Identify which cell holds the provided text, then report its (X, Y) central coordinate. 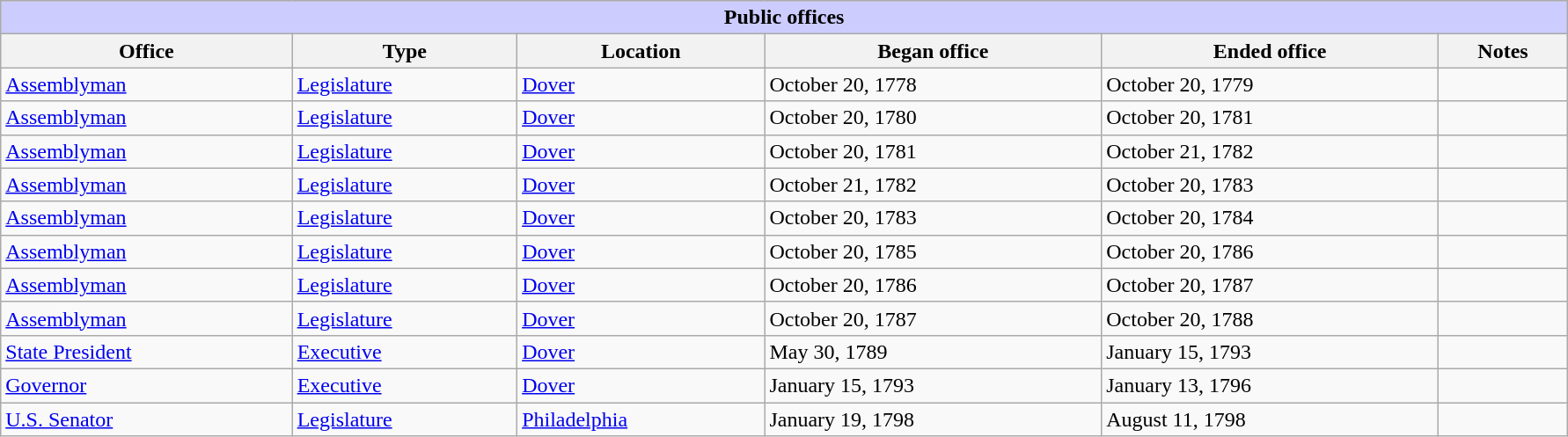
January 13, 1796 (1271, 385)
Type (405, 51)
October 20, 1785 (933, 251)
October 20, 1788 (1271, 318)
Office (146, 51)
State President (146, 352)
Notes (1503, 51)
Philadelphia (641, 419)
October 20, 1784 (1271, 218)
Location (641, 51)
January 19, 1798 (933, 419)
October 20, 1778 (933, 84)
August 11, 1798 (1271, 419)
October 20, 1779 (1271, 84)
October 20, 1780 (933, 118)
May 30, 1789 (933, 352)
Began office (933, 51)
Public offices (785, 18)
Governor (146, 385)
Ended office (1271, 51)
U.S. Senator (146, 419)
